Return (X, Y) of the center of cell containing provided text 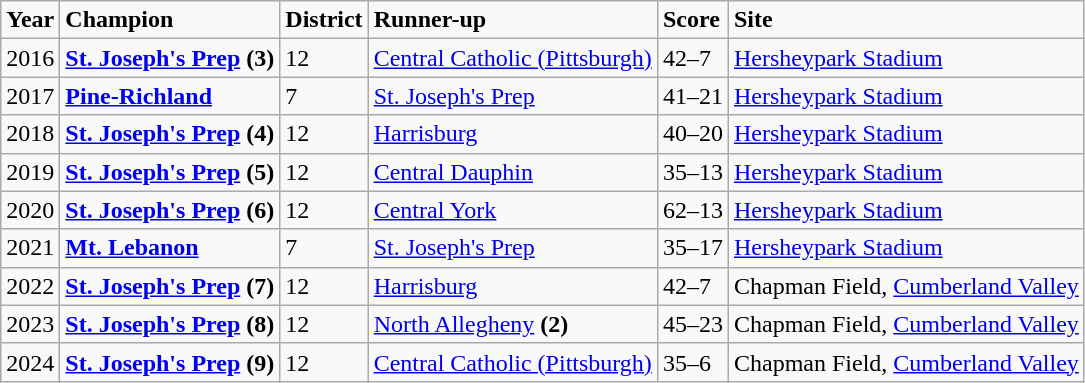
St. Joseph's Prep (5) (170, 172)
Central York (512, 210)
35–6 (692, 362)
Pine-Richland (170, 96)
2020 (30, 210)
2019 (30, 172)
Site (906, 20)
2017 (30, 96)
St. Joseph's Prep (7) (170, 286)
Mt. Lebanon (170, 248)
Runner-up (512, 20)
Champion (170, 20)
Year (30, 20)
35–17 (692, 248)
35–13 (692, 172)
District (324, 20)
Central Dauphin (512, 172)
2021 (30, 248)
2022 (30, 286)
41–21 (692, 96)
St. Joseph's Prep (8) (170, 324)
North Allegheny (2) (512, 324)
2024 (30, 362)
St. Joseph's Prep (9) (170, 362)
2023 (30, 324)
2018 (30, 134)
2016 (30, 58)
St. Joseph's Prep (6) (170, 210)
St. Joseph's Prep (3) (170, 58)
Score (692, 20)
40–20 (692, 134)
St. Joseph's Prep (4) (170, 134)
45–23 (692, 324)
62–13 (692, 210)
